Return the [x, y] coordinate for the center point of the cell that contains the specified text.  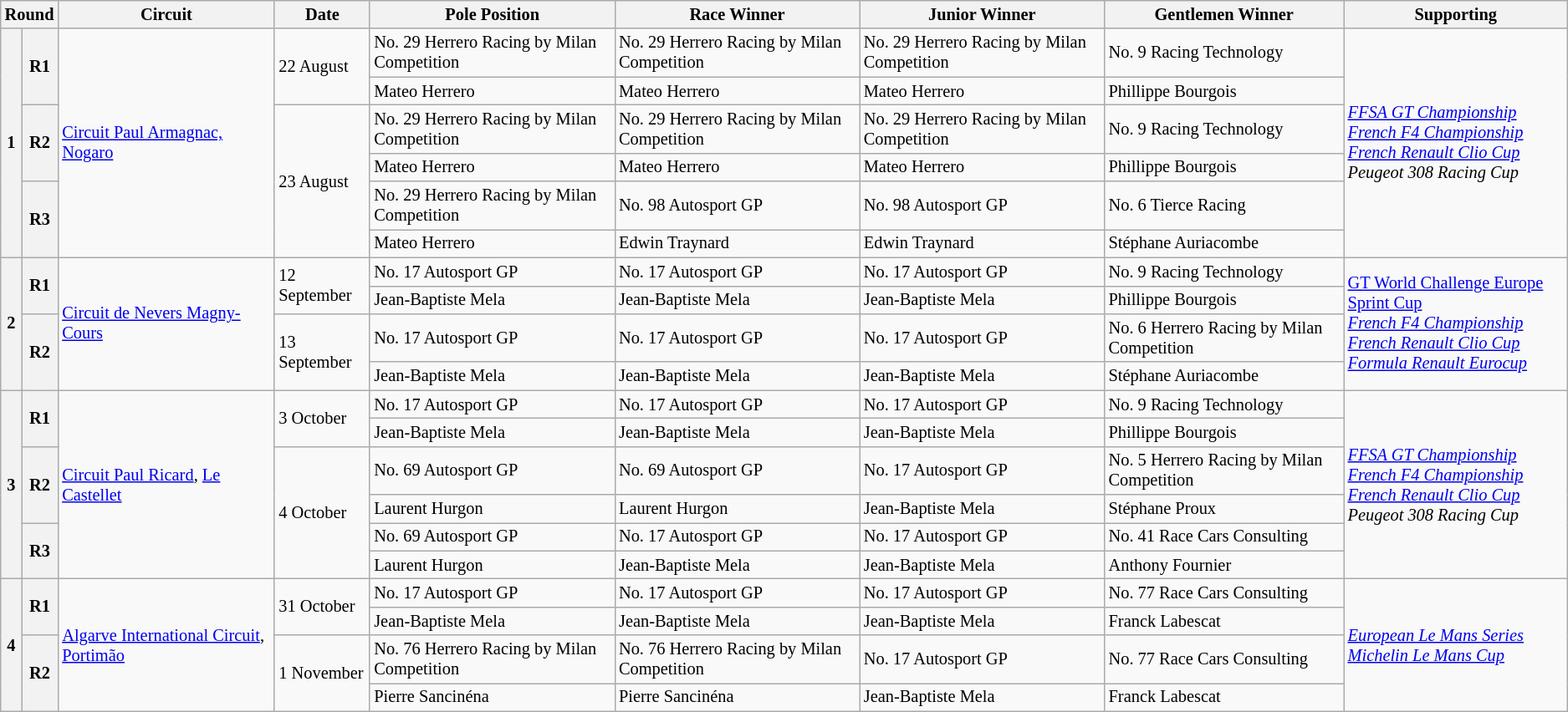
Circuit Paul Armagnac, Nogaro [166, 143]
31 October [322, 607]
Stéphane Proux [1224, 509]
3 [12, 485]
European Le Mans SeriesMichelin Le Mans Cup [1456, 645]
Pole Position [492, 14]
12 September [322, 286]
1 [12, 143]
1 November [322, 674]
13 September [322, 351]
23 August [322, 181]
No. 6 Herrero Racing by Milan Competition [1224, 338]
Round [30, 14]
GT World Challenge Europe Sprint CupFrench F4 ChampionshipFrench Renault Clio CupFormula Renault Eurocup [1456, 324]
Algarve International Circuit, Portimão [166, 645]
4 October [322, 513]
Gentlemen Winner [1224, 14]
No. 41 Race Cars Consulting [1224, 537]
Junior Winner [982, 14]
22 August [322, 67]
Circuit [166, 14]
Circuit de Nevers Magny-Cours [166, 324]
3 October [322, 418]
Supporting [1456, 14]
4 [12, 645]
2 [12, 324]
Circuit Paul Ricard, Le Castellet [166, 485]
Date [322, 14]
No. 5 Herrero Racing by Milan Competition [1224, 470]
Anthony Fournier [1224, 565]
No. 6 Tierce Racing [1224, 206]
Race Winner [738, 14]
